Search for the cell housing the specified text and yield its (X, Y) center coordinate. 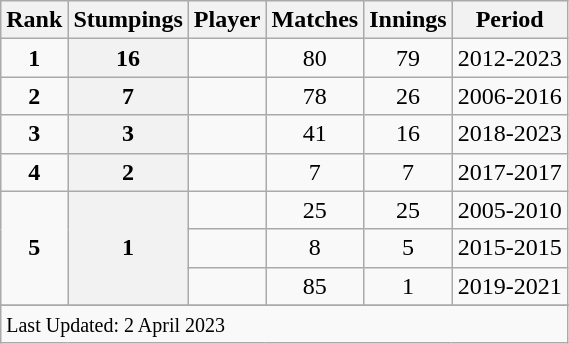
2019-2021 (510, 286)
2005-2010 (510, 210)
80 (315, 58)
Stumpings (128, 20)
2006-2016 (510, 96)
Matches (315, 20)
Innings (408, 20)
Last Updated: 2 April 2023 (284, 324)
26 (408, 96)
8 (315, 248)
85 (315, 286)
2015-2015 (510, 248)
79 (408, 58)
Player (227, 20)
Rank (34, 20)
2018-2023 (510, 134)
2017-2017 (510, 172)
Period (510, 20)
2012-2023 (510, 58)
41 (315, 134)
4 (34, 172)
78 (315, 96)
